Output the [x, y] coordinate of the center of the cell containing the given text.  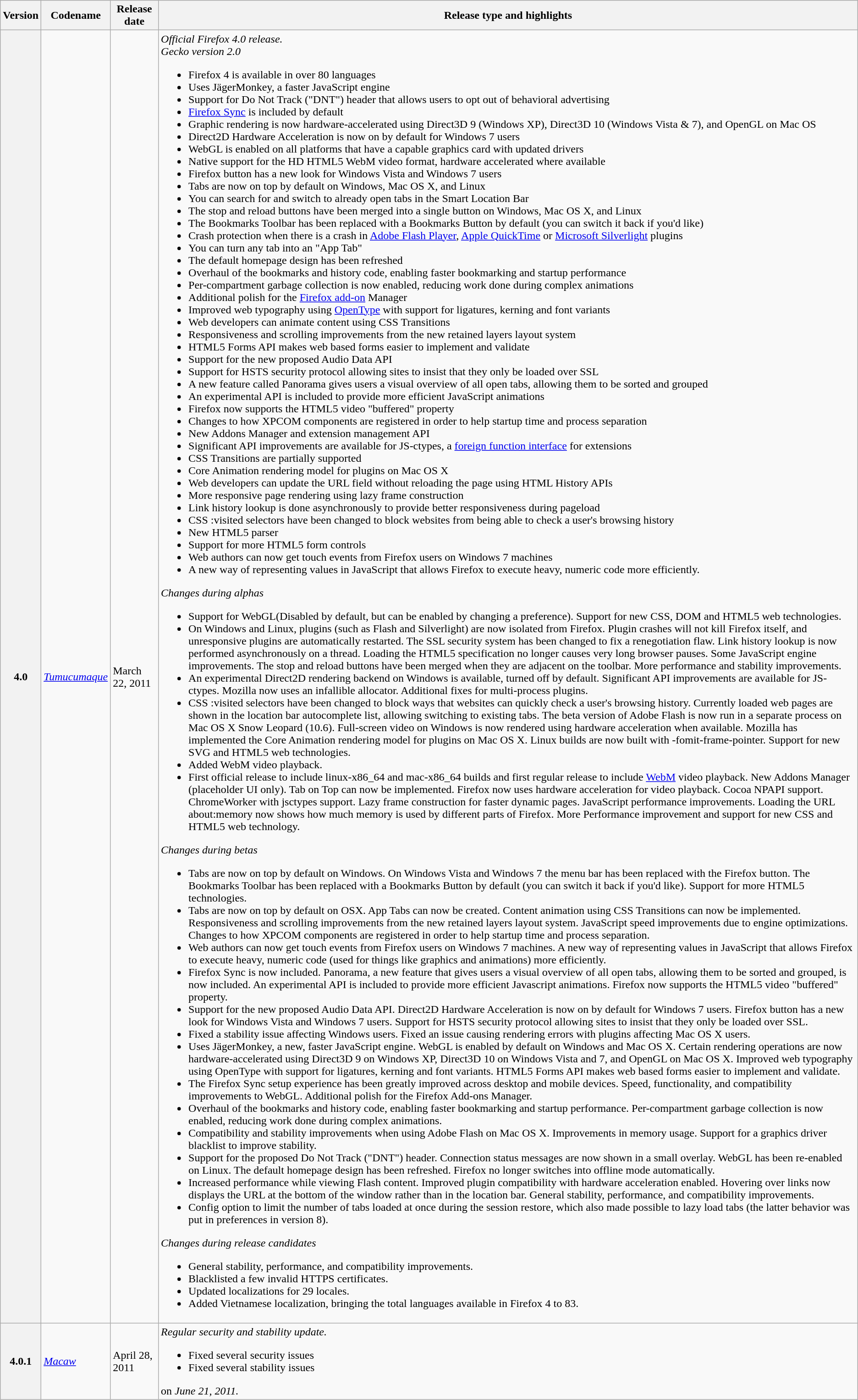
Release type and highlights [508, 16]
4.0.1 [21, 1362]
March 22, 2011 [135, 677]
Tumucumaque [76, 677]
Release date [135, 16]
4.0 [21, 677]
April 28, 2011 [135, 1362]
Version [21, 16]
Macaw [76, 1362]
Codename [76, 16]
Regular security and stability update.Fixed several security issuesFixed several stability issues on June 21, 2011. [508, 1362]
